Identify which cell holds the provided text, then report its (x, y) central coordinate. 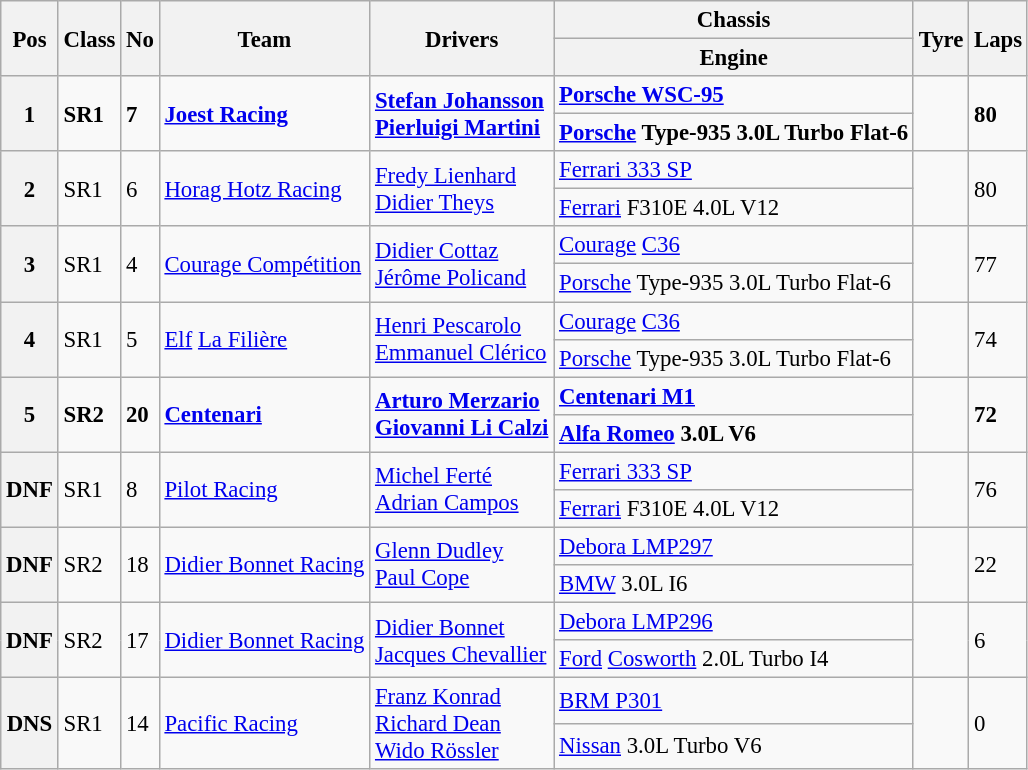
Drivers (462, 38)
20 (140, 414)
72 (998, 414)
BMW 3.0L I6 (734, 584)
0 (998, 724)
8 (140, 490)
76 (998, 490)
Class (90, 38)
Porsche WSC-95 (734, 95)
Courage Compétition (264, 264)
7 (140, 114)
Tyre (940, 38)
No (140, 38)
74 (998, 340)
Glenn Dudley Paul Cope (462, 564)
Franz Konrad Richard Dean Wido Rössler (462, 724)
Michel Ferté Adrian Campos (462, 490)
Stefan Johansson Pierluigi Martini (462, 114)
18 (140, 564)
77 (998, 264)
Pacific Racing (264, 724)
Centenari M1 (734, 396)
Centenari (264, 414)
Didier Cottaz Jérôme Policand (462, 264)
Elf La Filière (264, 340)
Chassis (734, 20)
BRM P301 (734, 701)
Debora LMP296 (734, 621)
Didier Bonnet Jacques Chevallier (462, 640)
Nissan 3.0L Turbo V6 (734, 746)
14 (140, 724)
Debora LMP297 (734, 546)
Pilot Racing (264, 490)
Laps (998, 38)
Joest Racing (264, 114)
Fredy Lienhard Didier Theys (462, 188)
Pos (30, 38)
Engine (734, 58)
Arturo Merzario Giovanni Li Calzi (462, 414)
17 (140, 640)
DNS (30, 724)
Alfa Romeo 3.0L V6 (734, 433)
3 (30, 264)
Team (264, 38)
Horag Hotz Racing (264, 188)
Henri Pescarolo Emmanuel Clérico (462, 340)
2 (30, 188)
1 (30, 114)
Ford Cosworth 2.0L Turbo I4 (734, 659)
22 (998, 564)
